For the text-containing cell, return its midpoint in [x, y] coordinate format. 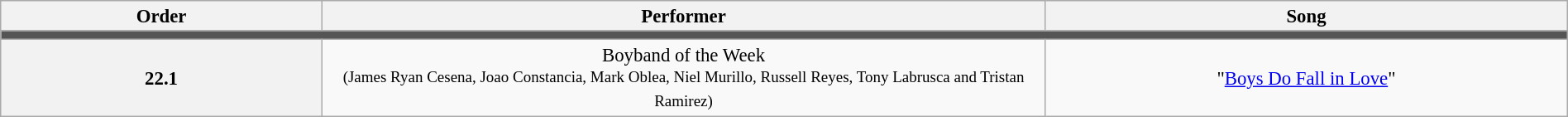
Performer [683, 16]
Order [162, 16]
Boyband of the Week (James Ryan Cesena, Joao Constancia, Mark Oblea, Niel Murillo, Russell Reyes, Tony Labrusca and Tristan Ramirez) [683, 78]
22.1 [162, 78]
Song [1307, 16]
"Boys Do Fall in Love" [1307, 78]
